Output the (x, y) coordinate of the center of the cell containing the given text.  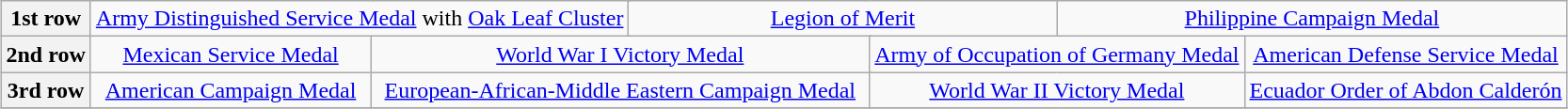
Philippine Campaign Medal (1312, 19)
American Campaign Medal (231, 90)
2nd row (45, 54)
World War I Victory Medal (620, 54)
Legion of Merit (843, 19)
Army Distinguished Service Medal with Oak Leaf Cluster (360, 19)
European-African-Middle Eastern Campaign Medal (620, 90)
Ecuador Order of Abdon Calderón (1406, 90)
Mexican Service Medal (231, 54)
Army of Occupation of Germany Medal (1057, 54)
American Defense Service Medal (1406, 54)
1st row (45, 19)
3rd row (45, 90)
World War II Victory Medal (1057, 90)
